Search for the cell housing the specified text and yield its [X, Y] center coordinate. 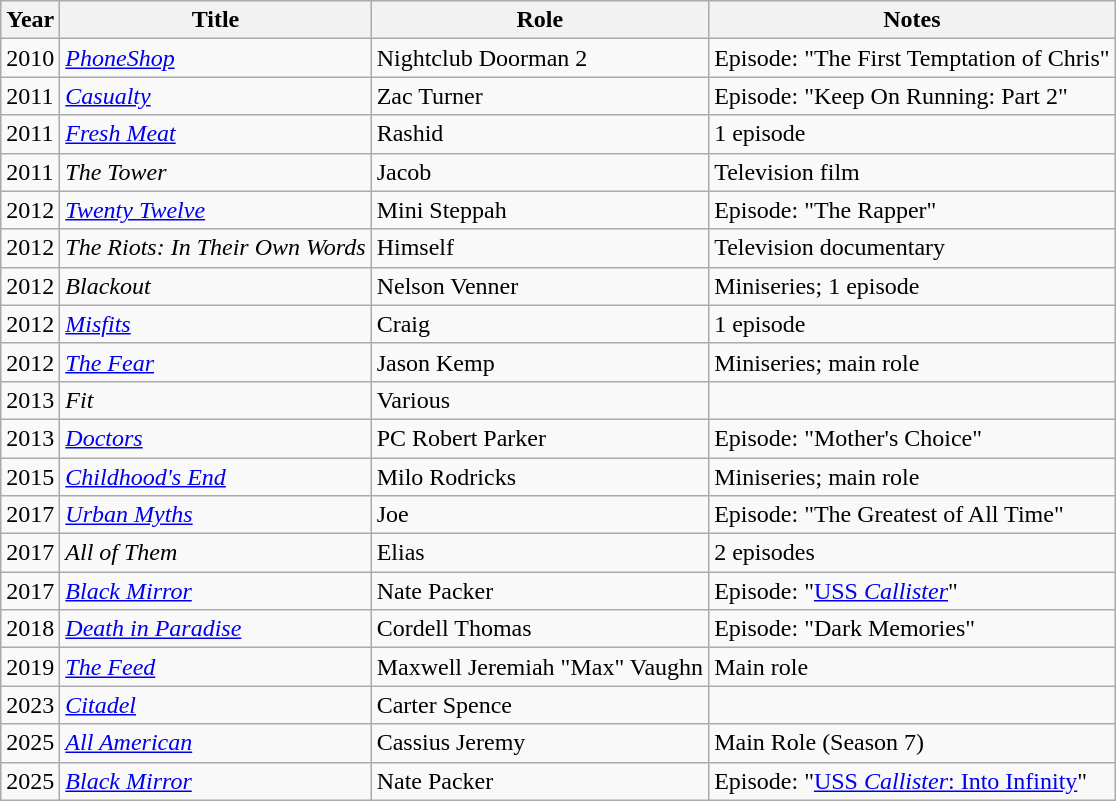
2010 [30, 58]
Episode: "USS Callister: Into Infinity" [912, 781]
Television film [912, 172]
Twenty Twelve [216, 210]
Elias [540, 553]
The Feed [216, 667]
Title [216, 20]
Himself [540, 248]
Carter Spence [540, 705]
Cordell Thomas [540, 629]
2023 [30, 705]
Miniseries; 1 episode [912, 286]
Maxwell Jeremiah "Max" Vaughn [540, 667]
Rashid [540, 134]
The Riots: In Their Own Words [216, 248]
Craig [540, 324]
All of Them [216, 553]
Citadel [216, 705]
Childhood's End [216, 477]
Casualty [216, 96]
Episode: "Mother's Choice" [912, 438]
Television documentary [912, 248]
Nightclub Doorman 2 [540, 58]
Episode: "Dark Memories" [912, 629]
Episode: "The First Temptation of Chris" [912, 58]
Episode: "USS Callister" [912, 591]
Urban Myths [216, 515]
The Fear [216, 362]
Fresh Meat [216, 134]
Zac Turner [540, 96]
Fit [216, 400]
Death in Paradise [216, 629]
The Tower [216, 172]
Role [540, 20]
Joe [540, 515]
Main Role (Season 7) [912, 743]
Episode: "Keep On Running: Part 2" [912, 96]
Blackout [216, 286]
Mini Steppah [540, 210]
Episode: "The Rapper" [912, 210]
2015 [30, 477]
Misfits [216, 324]
Milo Rodricks [540, 477]
2018 [30, 629]
Year [30, 20]
Jacob [540, 172]
PC Robert Parker [540, 438]
Doctors [216, 438]
All American [216, 743]
Nelson Venner [540, 286]
2 episodes [912, 553]
PhoneShop [216, 58]
Jason Kemp [540, 362]
Notes [912, 20]
Episode: "The Greatest of All Time" [912, 515]
Cassius Jeremy [540, 743]
2019 [30, 667]
Main role [912, 667]
Various [540, 400]
